Determine the (X, Y) coordinate at the center of the cell enclosing the given text.  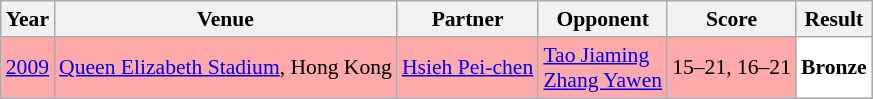
Queen Elizabeth Stadium, Hong Kong (226, 68)
Year (28, 19)
Tao Jiaming Zhang Yawen (602, 68)
2009 (28, 68)
Venue (226, 19)
Opponent (602, 19)
Hsieh Pei-chen (468, 68)
Result (834, 19)
Bronze (834, 68)
15–21, 16–21 (732, 68)
Partner (468, 19)
Score (732, 19)
